From the cell containing the given text, extract its center point as [X, Y] coordinate. 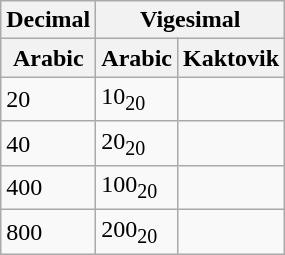
20020 [137, 232]
1020 [137, 99]
2020 [137, 143]
10020 [137, 188]
20 [48, 99]
40 [48, 143]
400 [48, 188]
800 [48, 232]
Vigesimal [190, 20]
Kaktovik [232, 58]
Decimal [48, 20]
